Return the [x, y] coordinate for the center point of the cell that contains the specified text.  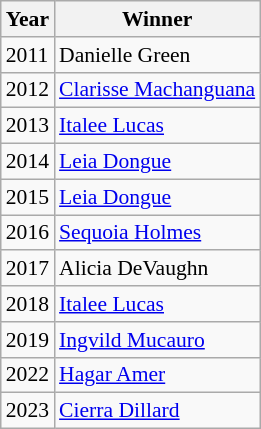
Alicia DeVaughn [157, 269]
Hagar Amer [157, 375]
2022 [28, 375]
Cierra Dillard [157, 411]
2012 [28, 90]
2019 [28, 340]
2015 [28, 197]
Sequoia Holmes [157, 233]
Year [28, 19]
2013 [28, 126]
2011 [28, 55]
2023 [28, 411]
Winner [157, 19]
Danielle Green [157, 55]
2018 [28, 304]
2017 [28, 269]
2016 [28, 233]
Ingvild Mucauro [157, 340]
2014 [28, 162]
Clarisse Machanguana [157, 90]
